Detect which cell encompasses the target text, then output its (X, Y) center coordinate. 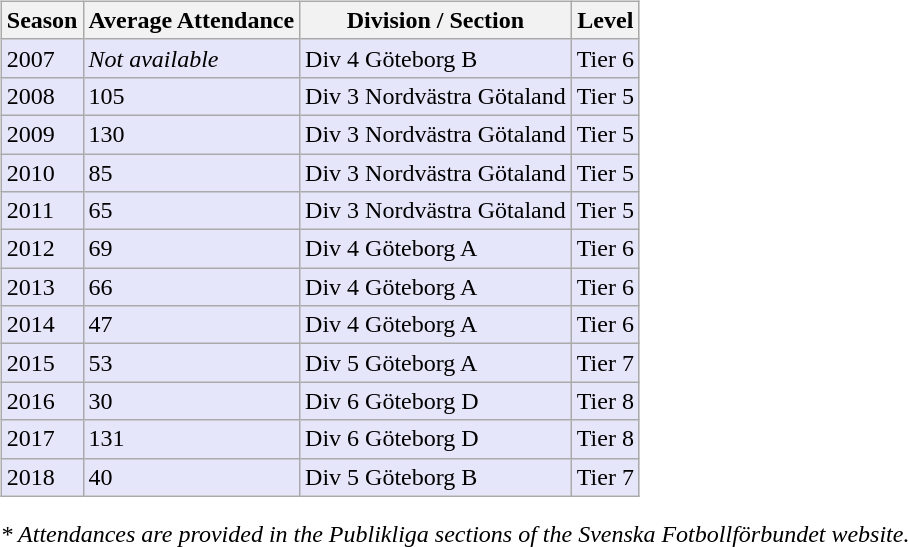
2008 (42, 96)
47 (192, 325)
85 (192, 173)
Div 4 Göteborg B (436, 58)
2007 (42, 58)
Div 5 Göteborg A (436, 363)
2010 (42, 173)
2012 (42, 249)
30 (192, 401)
65 (192, 211)
Level (605, 20)
2013 (42, 287)
69 (192, 249)
Div 5 Göteborg B (436, 477)
Season (42, 20)
2014 (42, 325)
Not available (192, 58)
2011 (42, 211)
2009 (42, 134)
2016 (42, 401)
2018 (42, 477)
Division / Section (436, 20)
66 (192, 287)
53 (192, 363)
2017 (42, 439)
105 (192, 96)
2015 (42, 363)
131 (192, 439)
40 (192, 477)
Average Attendance (192, 20)
130 (192, 134)
